Extract the (X, Y) coordinate from the center of the cell holding the provided text.  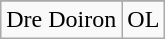
Dre Doiron (62, 20)
OL (144, 20)
